Find where the given text appears and provide that cell's center as [x, y] coordinate. 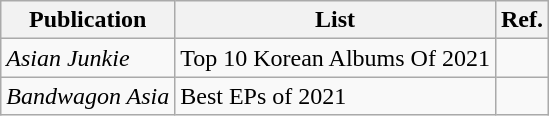
Asian Junkie [88, 58]
Ref. [522, 20]
Top 10 Korean Albums Of 2021 [336, 58]
Publication [88, 20]
Best EPs of 2021 [336, 96]
Bandwagon Asia [88, 96]
List [336, 20]
